Return the [X, Y] coordinate for the center point of the cell that contains the specified text.  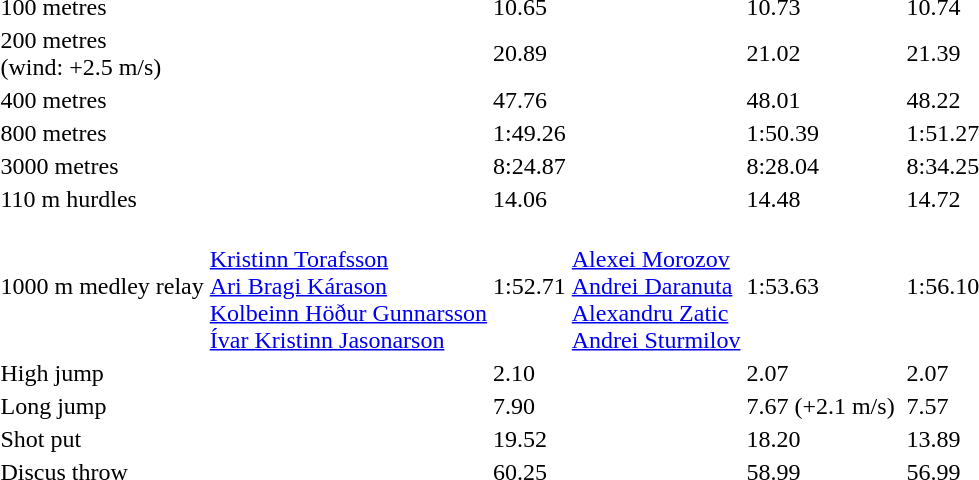
7.67 (+2.1 m/s) [820, 406]
20.89 [530, 54]
2.10 [530, 373]
48.01 [820, 100]
7.90 [530, 406]
14.48 [820, 199]
19.52 [530, 439]
1:49.26 [530, 133]
8:24.87 [530, 166]
2.07 [820, 373]
18.20 [820, 439]
47.76 [530, 100]
1:52.71 [530, 286]
1:50.39 [820, 133]
Alexei MorozovAndrei DaranutaAlexandru ZaticAndrei Sturmilov [656, 286]
21.02 [820, 54]
14.06 [530, 199]
8:28.04 [820, 166]
Kristinn TorafssonAri Bragi KárasonKolbeinn Höður GunnarssonÍvar Kristinn Jasonarson [348, 286]
1:53.63 [820, 286]
